Output the (x, y) coordinate of the center of the cell containing the given text.  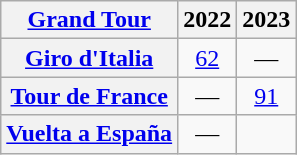
91 (266, 96)
2022 (208, 20)
Tour de France (90, 96)
2023 (266, 20)
62 (208, 58)
Grand Tour (90, 20)
Vuelta a España (90, 134)
Giro d'Italia (90, 58)
